Scan for the cell matching the given text and deliver its (x, y) coordinate at center. 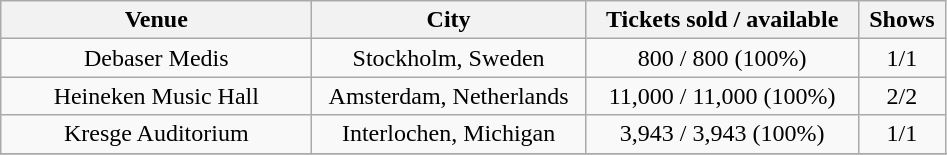
Stockholm, Sweden (449, 58)
Shows (902, 20)
2/2 (902, 96)
Debaser Medis (156, 58)
Heineken Music Hall (156, 96)
800 / 800 (100%) (722, 58)
Venue (156, 20)
Interlochen, Michigan (449, 134)
Tickets sold / available (722, 20)
City (449, 20)
Kresge Auditorium (156, 134)
Amsterdam, Netherlands (449, 96)
11,000 / 11,000 (100%) (722, 96)
3,943 / 3,943 (100%) (722, 134)
